Search for the cell housing the specified text and yield its (x, y) center coordinate. 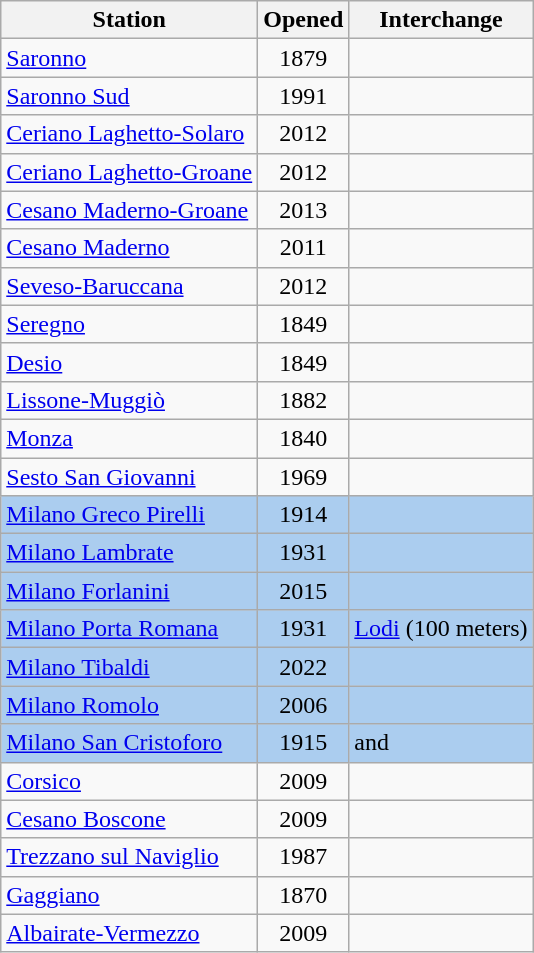
1991 (304, 96)
Cesano Boscone (130, 819)
Desio (130, 362)
Milano Forlanini (130, 591)
1882 (304, 400)
Corsico (130, 781)
Gaggiano (130, 895)
2013 (304, 210)
1870 (304, 895)
2015 (304, 591)
1969 (304, 477)
Milano Tibaldi (130, 667)
2011 (304, 248)
Ceriano Laghetto-Solaro (130, 134)
1879 (304, 58)
Saronno (130, 58)
Seveso-Baruccana (130, 286)
1840 (304, 438)
1915 (304, 743)
Milano San Cristoforo (130, 743)
Saronno Sud (130, 96)
2022 (304, 667)
2006 (304, 705)
Trezzano sul Naviglio (130, 857)
Lissone-Muggiò (130, 400)
Cesano Maderno-Groane (130, 210)
Ceriano Laghetto-Groane (130, 172)
Milano Greco Pirelli (130, 515)
1914 (304, 515)
Milano Romolo (130, 705)
Milano Porta Romana (130, 629)
Interchange (441, 20)
Cesano Maderno (130, 248)
1987 (304, 857)
Sesto San Giovanni (130, 477)
Seregno (130, 324)
Opened (304, 20)
Lodi (100 meters) (441, 629)
Station (130, 20)
Monza (130, 438)
Albairate-Vermezzo (130, 933)
and (441, 743)
Milano Lambrate (130, 553)
